Capture the cell that displays the provided text and extract its [x, y] central coordinate. 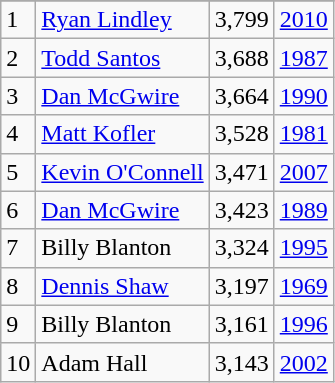
3,688 [242, 58]
5 [18, 172]
4 [18, 134]
3 [18, 96]
1969 [304, 286]
6 [18, 210]
1996 [304, 324]
Dennis Shaw [122, 286]
9 [18, 324]
3,664 [242, 96]
1987 [304, 58]
1981 [304, 134]
3,471 [242, 172]
3,197 [242, 286]
1 [18, 20]
Adam Hall [122, 362]
3,528 [242, 134]
3,161 [242, 324]
Matt Kofler [122, 134]
1989 [304, 210]
3,423 [242, 210]
Kevin O'Connell [122, 172]
10 [18, 362]
2007 [304, 172]
1990 [304, 96]
2 [18, 58]
1995 [304, 248]
3,143 [242, 362]
3,799 [242, 20]
2002 [304, 362]
3,324 [242, 248]
Ryan Lindley [122, 20]
8 [18, 286]
7 [18, 248]
Todd Santos [122, 58]
2010 [304, 20]
